Detect which cell encompasses the target text, then output its (X, Y) center coordinate. 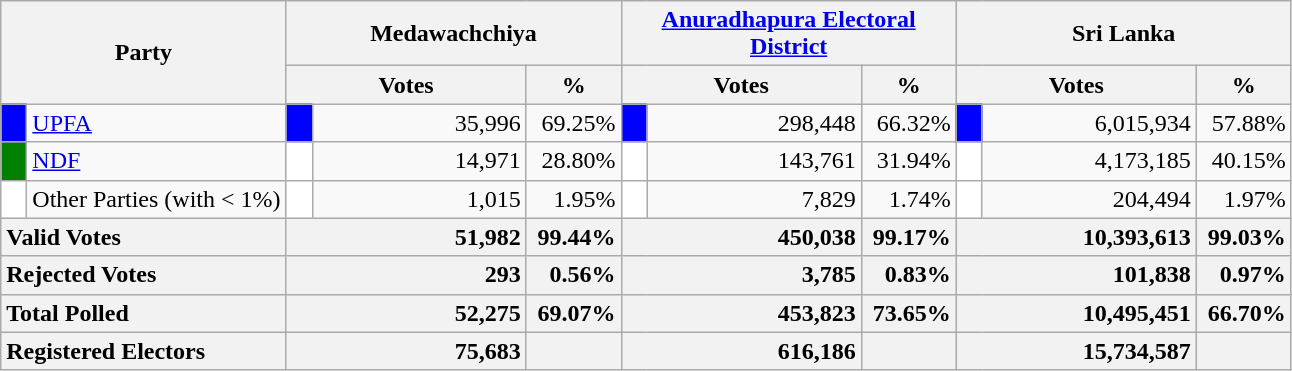
15,734,587 (1076, 351)
Rejected Votes (144, 275)
450,038 (741, 237)
0.97% (1244, 275)
66.70% (1244, 313)
Party (144, 52)
66.32% (908, 123)
51,982 (406, 237)
293 (406, 275)
57.88% (1244, 123)
73.65% (908, 313)
Medawachchiya (454, 34)
99.17% (908, 237)
99.03% (1244, 237)
35,996 (419, 123)
Sri Lanka (1124, 34)
1.97% (1244, 199)
Total Polled (144, 313)
Valid Votes (144, 237)
101,838 (1076, 275)
143,761 (754, 161)
7,829 (754, 199)
UPFA (156, 123)
69.25% (574, 123)
69.07% (574, 313)
99.44% (574, 237)
Anuradhapura Electoral District (788, 34)
453,823 (741, 313)
10,393,613 (1076, 237)
NDF (156, 161)
0.56% (574, 275)
616,186 (741, 351)
10,495,451 (1076, 313)
3,785 (741, 275)
Other Parties (with < 1%) (156, 199)
Registered Electors (144, 351)
1,015 (419, 199)
4,173,185 (1089, 161)
1.74% (908, 199)
31.94% (908, 161)
6,015,934 (1089, 123)
1.95% (574, 199)
14,971 (419, 161)
40.15% (1244, 161)
75,683 (406, 351)
0.83% (908, 275)
298,448 (754, 123)
28.80% (574, 161)
204,494 (1089, 199)
52,275 (406, 313)
